Provide the (X, Y) coordinate of the cell's center where the given text is located.  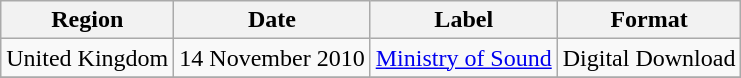
Date (272, 20)
Digital Download (649, 58)
Format (649, 20)
Region (88, 20)
United Kingdom (88, 58)
14 November 2010 (272, 58)
Ministry of Sound (464, 58)
Label (464, 20)
